Pinpoint the cell where the given text exists, returning its [x, y] midpoint coordinate. 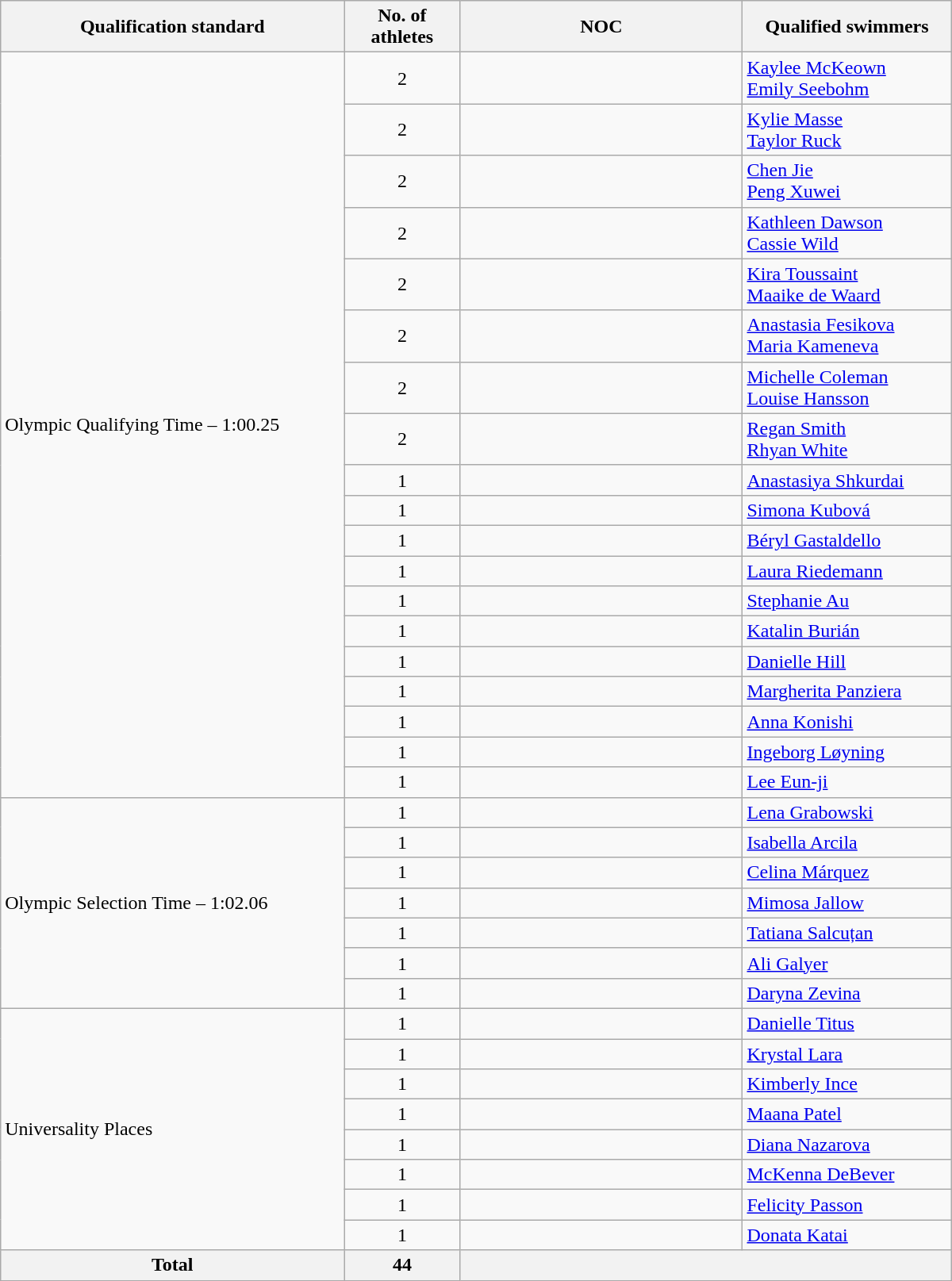
Laura Riedemann [847, 570]
Olympic Selection Time – 1:02.06 [173, 903]
44 [402, 1265]
Ingeborg Løyning [847, 752]
Celina Márquez [847, 873]
Anastasia FesikovaMaria Kameneva [847, 336]
Total [173, 1265]
McKenna DeBever [847, 1175]
Danielle Hill [847, 662]
Maana Patel [847, 1114]
Universality Places [173, 1129]
No. of athletes [402, 27]
Isabella Arcila [847, 842]
Tatiana Salcuțan [847, 933]
Kathleen DawsonCassie Wild [847, 233]
Katalin Burián [847, 631]
Lee Eun-ji [847, 782]
Kaylee McKeownEmily Seebohm [847, 78]
NOC [601, 27]
Kimberly Ince [847, 1084]
Chen JiePeng Xuwei [847, 181]
Felicity Passon [847, 1205]
Kylie MasseTaylor Ruck [847, 130]
Olympic Qualifying Time – 1:00.25 [173, 425]
Simona Kubová [847, 510]
Donata Katai [847, 1235]
Danielle Titus [847, 1023]
Qualification standard [173, 27]
Regan SmithRhyan White [847, 439]
Anna Konishi [847, 722]
Ali Galyer [847, 963]
Kira ToussaintMaaike de Waard [847, 284]
Anastasiya Shkurdai [847, 480]
Margherita Panziera [847, 692]
Michelle ColemanLouise Hansson [847, 387]
Lena Grabowski [847, 812]
Daryna Zevina [847, 993]
Béryl Gastaldello [847, 540]
Qualified swimmers [847, 27]
Mimosa Jallow [847, 903]
Diana Nazarova [847, 1145]
Stephanie Au [847, 601]
Krystal Lara [847, 1054]
